Determine the (x, y) coordinate at the center of the cell enclosing the given text.  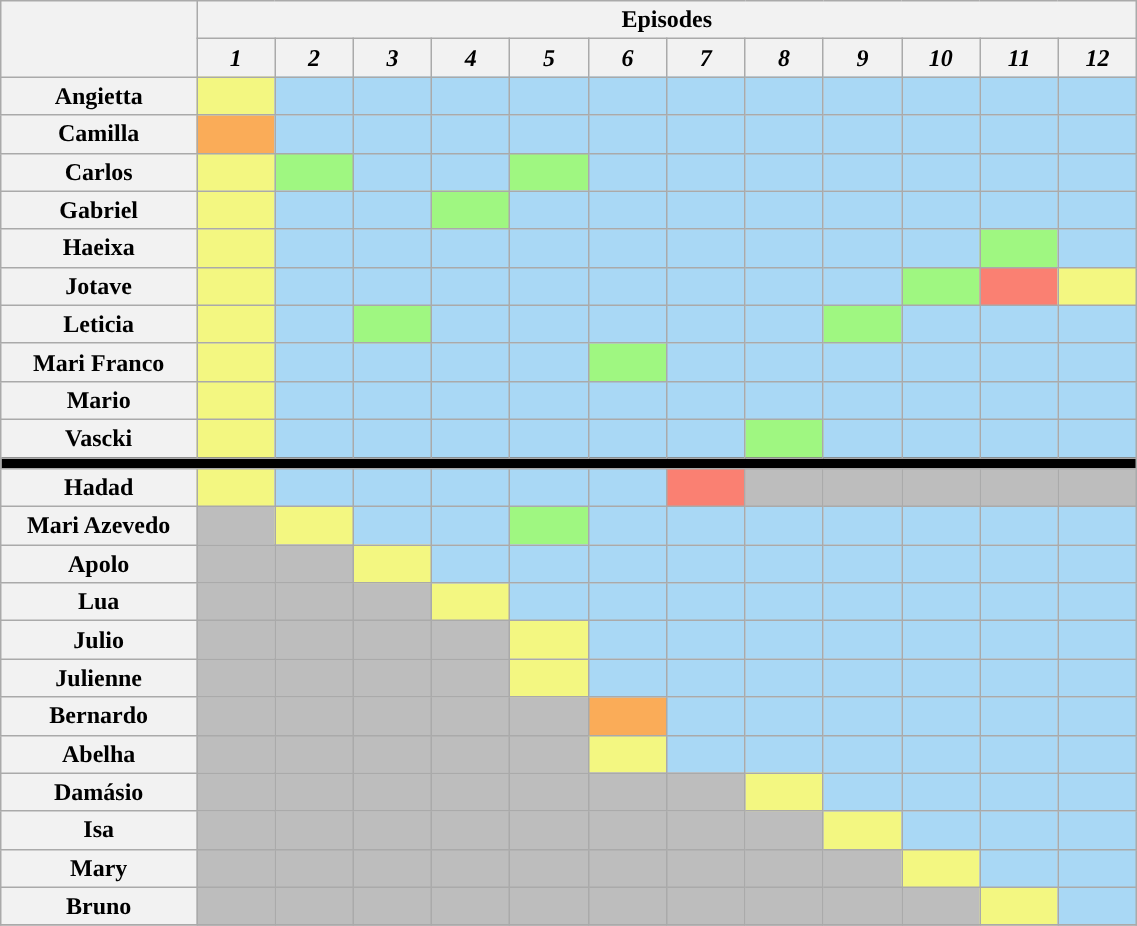
6 (627, 58)
2 (314, 58)
Damásio (99, 792)
Julienne (99, 678)
Gabriel (99, 210)
8 (784, 58)
Mari Azevedo (99, 526)
10 (941, 58)
7 (706, 58)
Mari Franco (99, 362)
5 (549, 58)
Bernardo (99, 716)
Leticia (99, 324)
Episodes (667, 20)
Mario (99, 400)
Carlos (99, 172)
Mary (99, 868)
Abelha (99, 754)
1 (236, 58)
Isa (99, 830)
Angietta (99, 96)
12 (1098, 58)
Hadad (99, 488)
Haeixa (99, 248)
11 (1019, 58)
Bruno (99, 906)
Lua (99, 602)
Julio (99, 640)
Jotave (99, 286)
4 (471, 58)
9 (862, 58)
3 (392, 58)
Vascki (99, 438)
Apolo (99, 564)
Camilla (99, 134)
